Return [x, y] of the center of cell containing provided text 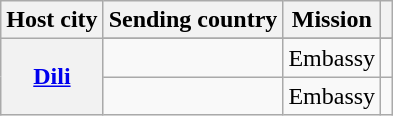
Host city [52, 20]
Mission [332, 20]
Dili [52, 77]
Sending country [193, 20]
